Search for the cell housing the specified text and yield its (x, y) center coordinate. 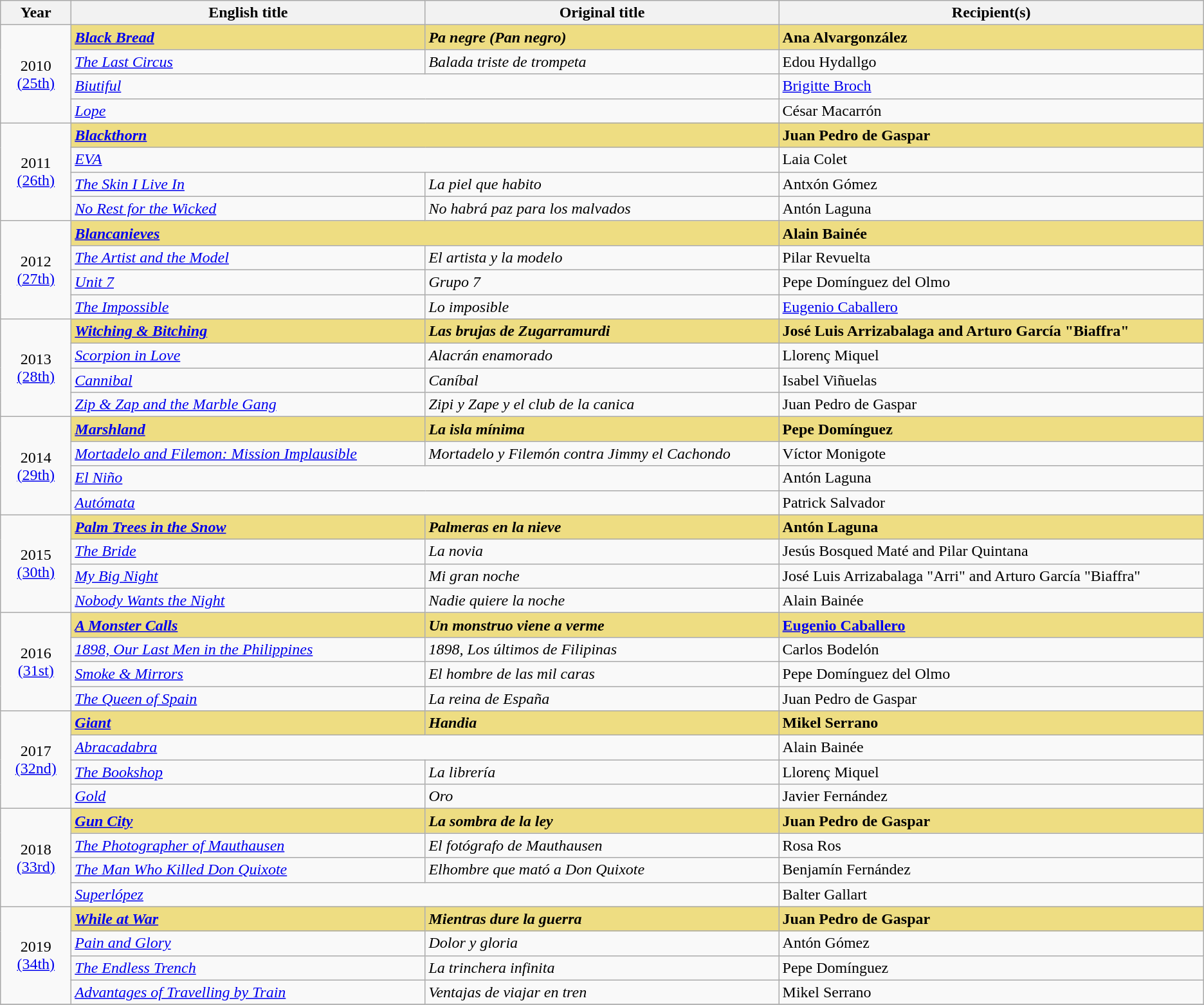
Laia Colet (991, 160)
Mi gran noche (602, 576)
No Rest for the Wicked (248, 208)
Abracadabra (425, 748)
La librería (602, 772)
Ana Alvargonzález (991, 37)
José Luis Arrizabalaga and Arturo García "Biaffra" (991, 331)
2012(27th) (36, 270)
The Last Circus (248, 62)
Alacrán enamorado (602, 356)
Unit 7 (248, 282)
Nadie quiere la noche (602, 600)
Smoke & Mirrors (248, 674)
Superlópez (425, 894)
2014(29th) (36, 466)
Original title (602, 13)
Lo imposible (602, 307)
Black Bread (248, 37)
Palm Trees in the Snow (248, 527)
2013(28th) (36, 368)
Advantages of Travelling by Train (248, 992)
The Queen of Spain (248, 698)
Pa negre (Pan negro) (602, 37)
César Macarrón (991, 111)
Edou Hydallgo (991, 62)
Pilar Revuelta (991, 257)
La sombra de la ley (602, 821)
Gold (248, 797)
The Bride (248, 551)
Zipi y Zape y el club de la canica (602, 405)
Scorpion in Love (248, 356)
Pain and Glory (248, 943)
Handia (602, 723)
The Man Who Killed Don Quixote (248, 870)
La piel que habito (602, 184)
1898, Los últimos de Filipinas (602, 649)
Nobody Wants the Night (248, 600)
Recipient(s) (991, 13)
2016(31st) (36, 661)
Blancanieves (425, 233)
Benjamín Fernández (991, 870)
Rosa Ros (991, 845)
Caníbal (602, 380)
Lope (425, 111)
The Artist and the Model (248, 257)
Oro (602, 797)
Blackthorn (425, 135)
Jesús Bosqued Maté and Pilar Quintana (991, 551)
Las brujas de Zugarramurdi (602, 331)
Giant (248, 723)
My Big Night (248, 576)
Mortadelo and Filemon: Mission Implausible (248, 454)
English title (248, 13)
La isla mínima (602, 429)
El artista y la modelo (602, 257)
Marshland (248, 429)
Year (36, 13)
While at War (248, 919)
2015(30th) (36, 564)
José Luis Arrizabalaga "Arri" and Arturo García "Biaffra" (991, 576)
Isabel Viñuelas (991, 380)
Mientras dure la guerra (602, 919)
The Skin I Live In (248, 184)
Zip & Zap and the Marble Gang (248, 405)
2017(32nd) (36, 760)
Palmeras en la nieve (602, 527)
The Endless Trench (248, 968)
Autómata (425, 502)
The Impossible (248, 307)
Patrick Salvador (991, 502)
El hombre de las mil caras (602, 674)
2011(26th) (36, 172)
Antón Gómez (991, 943)
Balter Gallart (991, 894)
Javier Fernández (991, 797)
Víctor Monigote (991, 454)
Ventajas de viajar en tren (602, 992)
2019(34th) (36, 955)
La reina de España (602, 698)
Elhombre que mató a Don Quixote (602, 870)
1898, Our Last Men in the Philippines (248, 649)
El Niño (425, 478)
Gun City (248, 821)
Grupo 7 (602, 282)
Cannibal (248, 380)
Carlos Bodelón (991, 649)
2010(25th) (36, 74)
Witching & Bitching (248, 331)
La trinchera infinita (602, 968)
Brigitte Broch (991, 86)
Un monstruo viene a verme (602, 625)
Balada triste de trompeta (602, 62)
The Photographer of Mauthausen (248, 845)
EVA (425, 160)
Mortadelo y Filemón contra Jimmy el Cachondo (602, 454)
Biutiful (425, 86)
Dolor y gloria (602, 943)
La novia (602, 551)
A Monster Calls (248, 625)
The Bookshop (248, 772)
El fotógrafo de Mauthausen (602, 845)
2018(33rd) (36, 858)
No habrá paz para los malvados (602, 208)
Antxón Gómez (991, 184)
